Provide the (x, y) coordinate of the cell's center where the given text is located.  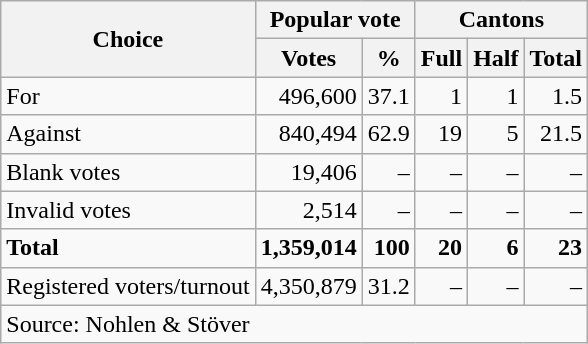
20 (441, 248)
840,494 (308, 134)
6 (496, 248)
Half (496, 58)
2,514 (308, 210)
Full (441, 58)
21.5 (556, 134)
% (388, 58)
37.1 (388, 96)
Blank votes (128, 172)
19,406 (308, 172)
Against (128, 134)
Votes (308, 58)
23 (556, 248)
Source: Nohlen & Stöver (294, 324)
Cantons (501, 20)
Popular vote (335, 20)
For (128, 96)
Invalid votes (128, 210)
1.5 (556, 96)
19 (441, 134)
5 (496, 134)
Registered voters/turnout (128, 286)
1,359,014 (308, 248)
31.2 (388, 286)
62.9 (388, 134)
Choice (128, 39)
496,600 (308, 96)
4,350,879 (308, 286)
100 (388, 248)
